Find where the given text appears and provide that cell's center as (x, y) coordinate. 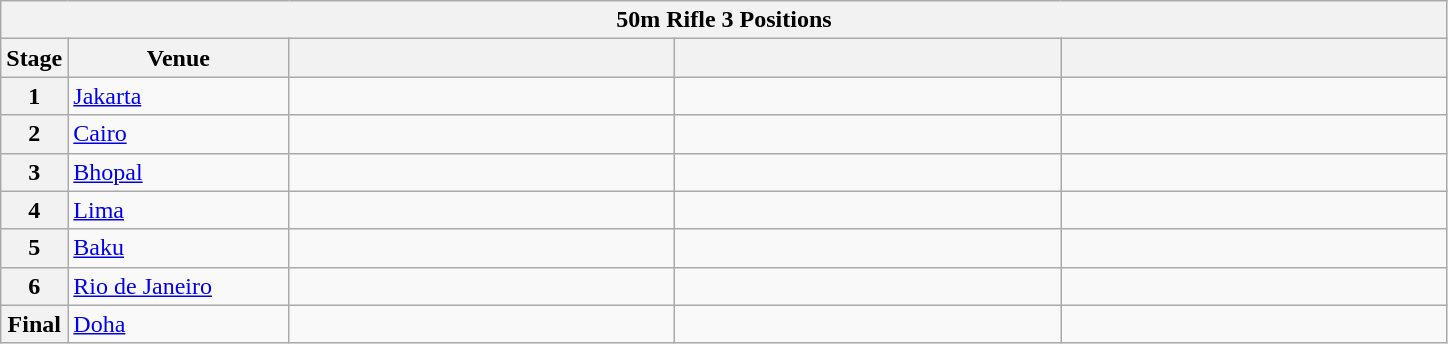
50m Rifle 3 Positions (724, 20)
Final (34, 324)
5 (34, 248)
4 (34, 210)
Venue (178, 58)
1 (34, 96)
Baku (178, 248)
Bhopal (178, 172)
6 (34, 286)
Lima (178, 210)
Doha (178, 324)
Rio de Janeiro (178, 286)
Cairo (178, 134)
3 (34, 172)
Stage (34, 58)
Jakarta (178, 96)
2 (34, 134)
